Scan for the cell matching the given text and deliver its (X, Y) coordinate at center. 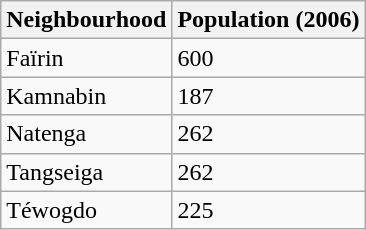
600 (268, 58)
Tangseiga (86, 172)
187 (268, 96)
Population (2006) (268, 20)
225 (268, 210)
Natenga (86, 134)
Téwogdo (86, 210)
Kamnabin (86, 96)
Neighbourhood (86, 20)
Faïrin (86, 58)
